Determine the [x, y] coordinate at the center of the cell enclosing the given text.  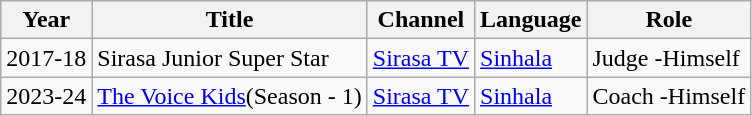
Language [531, 20]
Role [669, 20]
The Voice Kids(Season - 1) [230, 96]
Year [46, 20]
Title [230, 20]
2023-24 [46, 96]
Coach -Himself [669, 96]
Channel [420, 20]
Judge -Himself [669, 58]
2017-18 [46, 58]
Sirasa Junior Super Star [230, 58]
